Determine the (x, y) coordinate at the center of the cell enclosing the given text.  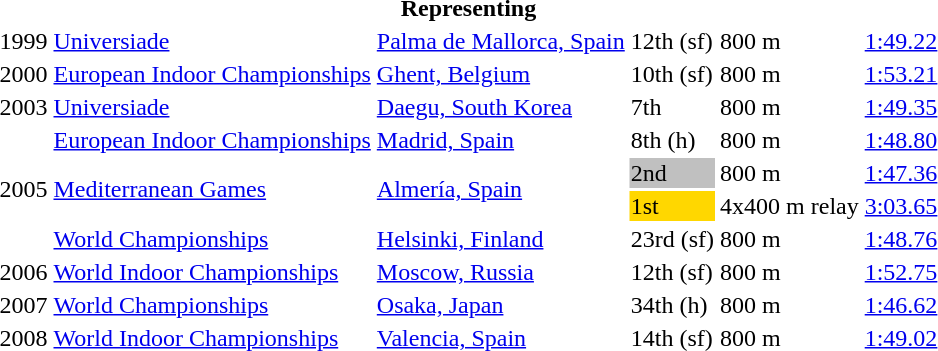
10th (sf) (672, 74)
Palma de Mallorca, Spain (500, 41)
Osaka, Japan (500, 305)
Almería, Spain (500, 190)
1st (672, 206)
7th (672, 107)
Mediterranean Games (212, 190)
34th (h) (672, 305)
Moscow, Russia (500, 272)
World Indoor Championships (212, 272)
Ghent, Belgium (500, 74)
23rd (sf) (672, 239)
Daegu, South Korea (500, 107)
4x400 m relay (790, 206)
2nd (672, 173)
Helsinki, Finland (500, 239)
8th (h) (672, 140)
Madrid, Spain (500, 140)
